Output the [X, Y] coordinate of the center of the cell containing the given text.  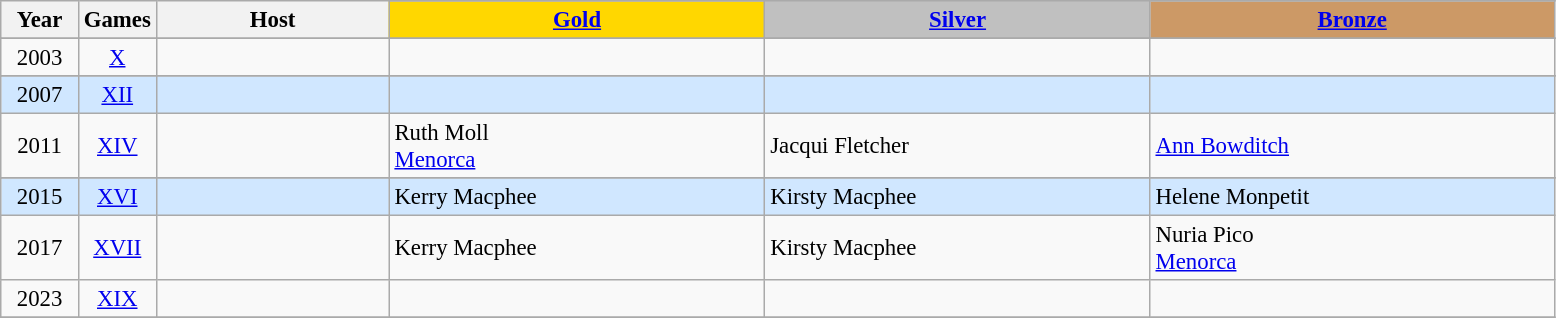
Ann Bowditch [1352, 146]
2017 [40, 248]
Silver [958, 20]
Year [40, 20]
Helene Monpetit [1352, 197]
2011 [40, 146]
XVII [117, 248]
2015 [40, 197]
2023 [40, 299]
2003 [40, 58]
Bronze [1352, 20]
Gold [577, 20]
Jacqui Fletcher [958, 146]
Host [272, 20]
XVI [117, 197]
XIX [117, 299]
XII [117, 95]
XIV [117, 146]
Nuria Pico Menorca [1352, 248]
2007 [40, 95]
Ruth Moll Menorca [577, 146]
X [117, 58]
Games [117, 20]
